Search for the cell housing the specified text and yield its [X, Y] center coordinate. 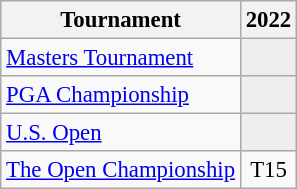
Tournament [121, 20]
T15 [268, 170]
U.S. Open [121, 133]
PGA Championship [121, 95]
The Open Championship [121, 170]
Masters Tournament [121, 58]
2022 [268, 20]
